Scan for the cell matching the given text and deliver its (x, y) coordinate at center. 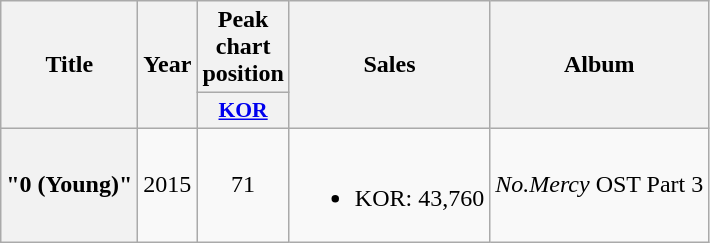
71 (243, 184)
Peak chart position (243, 47)
Sales (389, 65)
No.Mercy OST Part 3 (600, 184)
KOR (243, 111)
Year (168, 65)
"0 (Young)" (70, 184)
KOR: 43,760 (389, 184)
Title (70, 65)
2015 (168, 184)
Album (600, 65)
